Capture the cell that displays the provided text and extract its [x, y] central coordinate. 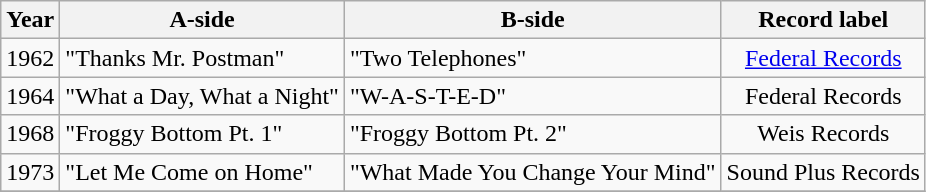
"What a Day, What a Night" [202, 96]
"What Made You Change Your Mind" [532, 172]
1964 [30, 96]
B-side [532, 20]
1968 [30, 134]
Sound Plus Records [823, 172]
"W-A-S-T-E-D" [532, 96]
Year [30, 20]
"Let Me Come on Home" [202, 172]
"Thanks Mr. Postman" [202, 58]
1973 [30, 172]
"Two Telephones" [532, 58]
"Froggy Bottom Pt. 2" [532, 134]
Weis Records [823, 134]
Record label [823, 20]
1962 [30, 58]
A-side [202, 20]
"Froggy Bottom Pt. 1" [202, 134]
